Return [X, Y] of the center of cell containing provided text 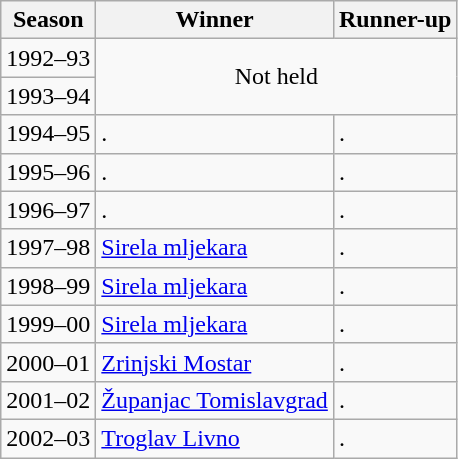
1994–95 [48, 134]
1992–93 [48, 58]
2002–03 [48, 438]
2001–02 [48, 400]
Troglav Livno [215, 438]
Not held [276, 77]
1996–97 [48, 210]
Winner [215, 20]
2000–01 [48, 362]
Županjac Tomislavgrad [215, 400]
1998–99 [48, 286]
Season [48, 20]
Runner-up [395, 20]
Zrinjski Mostar [215, 362]
1997–98 [48, 248]
1999–00 [48, 324]
1993–94 [48, 96]
1995–96 [48, 172]
